From the cell containing the given text, extract its center point as [X, Y] coordinate. 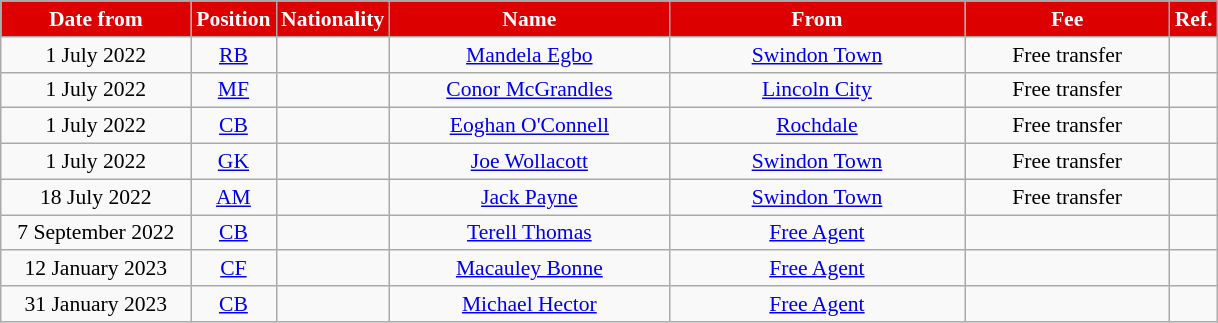
Joe Wollacott [529, 162]
Position [234, 19]
Fee [1068, 19]
MF [234, 90]
Date from [96, 19]
18 July 2022 [96, 197]
Nationality [332, 19]
Rochdale [816, 126]
Ref. [1194, 19]
AM [234, 197]
RB [234, 55]
Terell Thomas [529, 233]
Lincoln City [816, 90]
Name [529, 19]
Mandela Egbo [529, 55]
7 September 2022 [96, 233]
GK [234, 162]
Macauley Bonne [529, 269]
Eoghan O'Connell [529, 126]
31 January 2023 [96, 304]
Jack Payne [529, 197]
Conor McGrandles [529, 90]
CF [234, 269]
From [816, 19]
Michael Hector [529, 304]
12 January 2023 [96, 269]
